Pinpoint the cell where the given text exists, returning its [X, Y] midpoint coordinate. 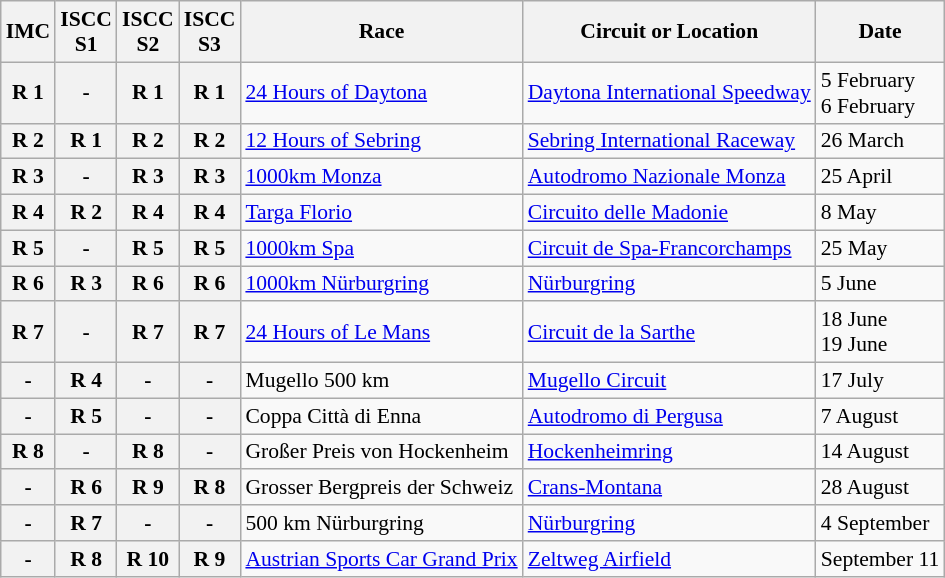
ISCCS3 [210, 32]
Circuit de la Sarthe [670, 332]
7 August [880, 416]
Crans-Montana [670, 488]
12 Hours of Sebring [381, 141]
Sebring International Raceway [670, 141]
Mugello Circuit [670, 381]
September 11 [880, 559]
Race [381, 32]
14 August [880, 452]
Grosser Bergpreis der Schweiz [381, 488]
ISCCS2 [148, 32]
Austrian Sports Car Grand Prix [381, 559]
25 April [880, 177]
500 km Nürburgring [381, 523]
Mugello 500 km [381, 381]
Zeltweg Airfield [670, 559]
Circuit de Spa-Francorchamps [670, 248]
Daytona International Speedway [670, 92]
18 June19 June [880, 332]
Date [880, 32]
Autodromo Nazionale Monza [670, 177]
1000km Monza [381, 177]
5 June [880, 284]
5 February6 February [880, 92]
Hockenheimring [670, 452]
8 May [880, 213]
Großer Preis von Hockenheim [381, 452]
Autodromo di Pergusa [670, 416]
Targa Florio [381, 213]
4 September [880, 523]
IMC [28, 32]
Circuit or Location [670, 32]
1000km Spa [381, 248]
24 Hours of Le Mans [381, 332]
28 August [880, 488]
17 July [880, 381]
Coppa Città di Enna [381, 416]
1000km Nürburgring [381, 284]
26 March [880, 141]
ISCCS1 [86, 32]
24 Hours of Daytona [381, 92]
R 10 [148, 559]
Circuito delle Madonie [670, 213]
25 May [880, 248]
